Provide the (x, y) coordinate of the cell's center where the given text is located.  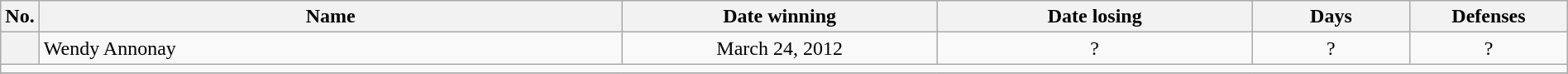
Wendy Annonay (331, 48)
Defenses (1489, 17)
Date losing (1095, 17)
Days (1331, 17)
March 24, 2012 (779, 48)
No. (20, 17)
Name (331, 17)
Date winning (779, 17)
